Locate the cell with the specified text and output its (x, y) center coordinate. 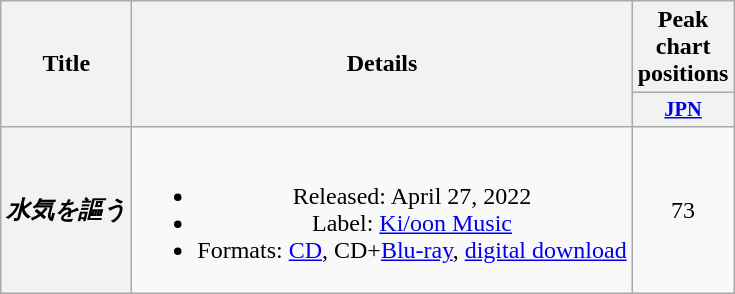
Details (382, 64)
Released: April 27, 2022 Label: Ki/oon MusicFormats: CD, CD+Blu-ray, digital download (382, 210)
JPN (683, 110)
Peak chart positions (683, 47)
Title (66, 64)
水気を謳う (66, 210)
73 (683, 210)
